From the cell containing the given text, extract its center point as [X, Y] coordinate. 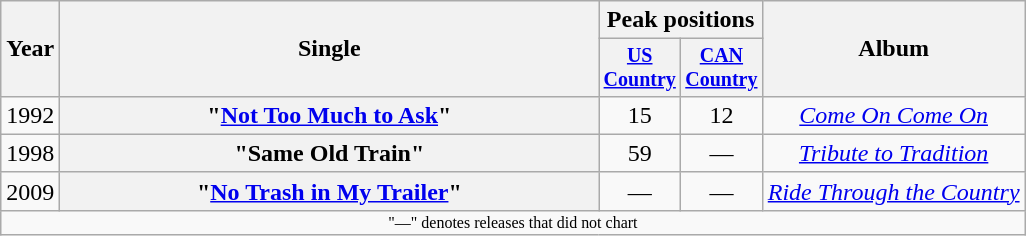
1998 [30, 153]
"No Trash in My Trailer" [330, 191]
Ride Through the Country [894, 191]
"—" denotes releases that did not chart [513, 222]
1992 [30, 115]
Album [894, 49]
12 [722, 115]
US Country [640, 68]
Peak positions [680, 20]
CAN Country [722, 68]
"Same Old Train" [330, 153]
Tribute to Tradition [894, 153]
2009 [30, 191]
15 [640, 115]
Single [330, 49]
Come On Come On [894, 115]
59 [640, 153]
Year [30, 49]
"Not Too Much to Ask" [330, 115]
